Output the [X, Y] coordinate of the center of the cell containing the given text.  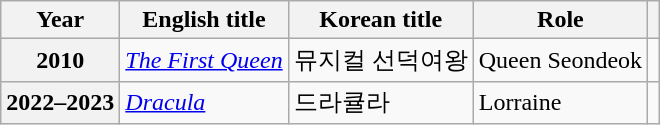
뮤지컬 선덕여왕 [380, 60]
2010 [60, 60]
Dracula [204, 102]
Role [560, 20]
Queen Seondeok [560, 60]
드라큘라 [380, 102]
Year [60, 20]
Korean title [380, 20]
Lorraine [560, 102]
English title [204, 20]
The First Queen [204, 60]
2022–2023 [60, 102]
